Return [X, Y] of the center of cell containing provided text 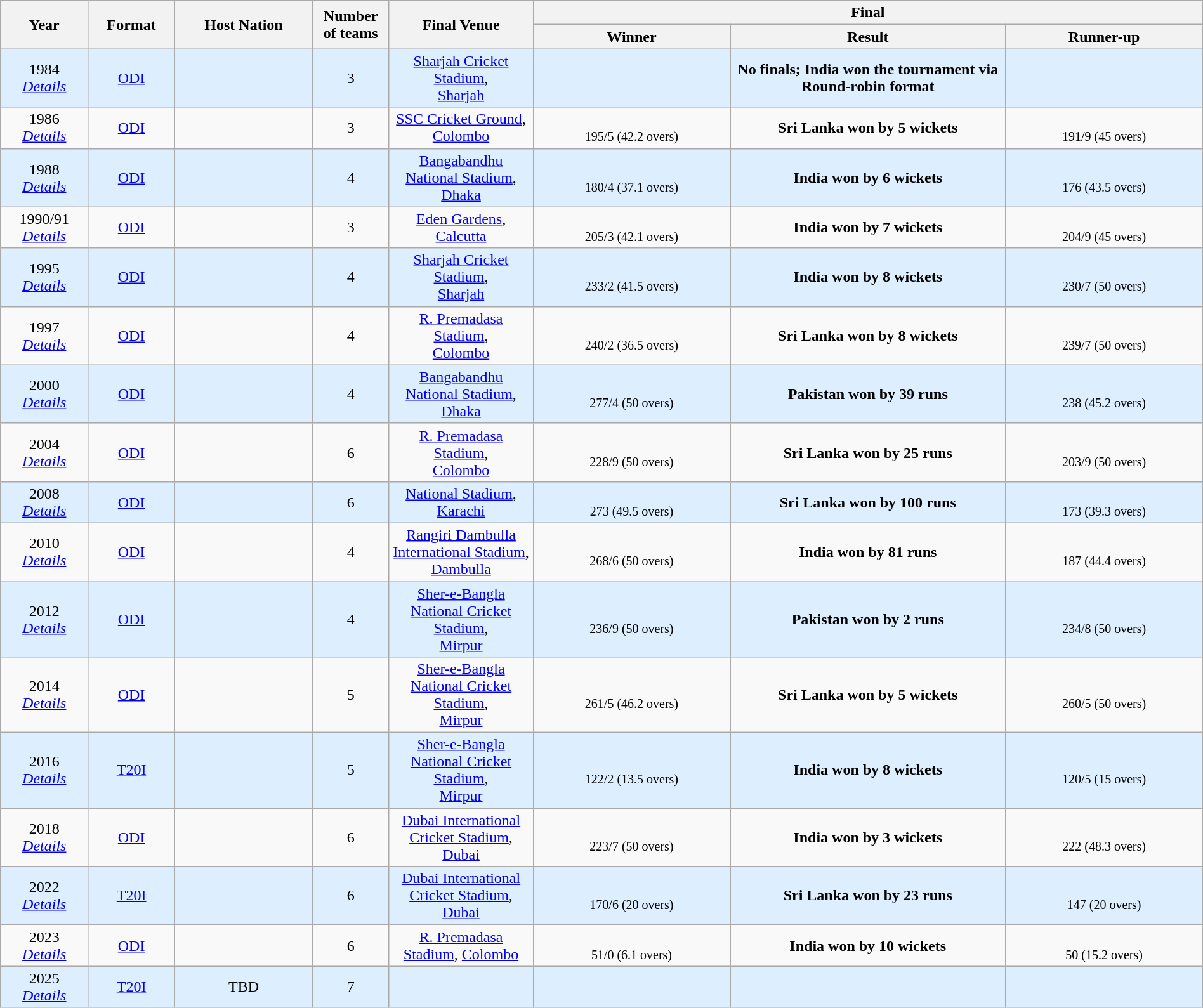
Year [44, 25]
277/4 (50 overs) [631, 394]
234/8 (50 overs) [1104, 619]
170/6 (20 overs) [631, 896]
Sri Lanka won by 8 wickets [868, 336]
195/5 (42.2 overs) [631, 128]
1986 Details [44, 128]
2022 Details [44, 896]
176 (43.5 overs) [1104, 178]
239/7 (50 overs) [1104, 336]
7 [351, 987]
India won by 81 runs [868, 552]
2004 Details [44, 452]
2025 Details [44, 987]
122/2 (13.5 overs) [631, 770]
Runner-up [1104, 37]
228/9 (50 overs) [631, 452]
National Stadium,Karachi [461, 502]
180/4 (37.1 overs) [631, 178]
SSC Cricket Ground,Colombo [461, 128]
203/9 (50 overs) [1104, 452]
2016 Details [44, 770]
120/5 (15 overs) [1104, 770]
Number of teams [351, 25]
2023 Details [44, 945]
50 (15.2 overs) [1104, 945]
Format [132, 25]
Result [868, 37]
2000 Details [44, 394]
1984 Details [44, 78]
273 (49.5 overs) [631, 502]
Pakistan won by 2 runs [868, 619]
191/9 (45 overs) [1104, 128]
173 (39.3 overs) [1104, 502]
51/0 (6.1 overs) [631, 945]
1990/91 Details [44, 227]
233/2 (41.5 overs) [631, 277]
Rangiri Dambulla International Stadium,Dambulla [461, 552]
No finals; India won the tournament via Round-robin format [868, 78]
1997 Details [44, 336]
223/7 (50 overs) [631, 837]
Sri Lanka won by 25 runs [868, 452]
India won by 3 wickets [868, 837]
Sri Lanka won by 100 runs [868, 502]
Eden Gardens,Calcutta [461, 227]
2010 Details [44, 552]
India won by 10 wickets [868, 945]
1988 Details [44, 178]
Host Nation [244, 25]
India won by 7 wickets [868, 227]
2008 Details [44, 502]
2014 Details [44, 695]
Dubai International Cricket Stadium, Dubai [461, 896]
Pakistan won by 39 runs [868, 394]
2012 Details [44, 619]
261/5 (46.2 overs) [631, 695]
2018 Details [44, 837]
230/7 (50 overs) [1104, 277]
187 (44.4 overs) [1104, 552]
TBD [244, 987]
238 (45.2 overs) [1104, 394]
236/9 (50 overs) [631, 619]
268/6 (50 overs) [631, 552]
147 (20 overs) [1104, 896]
204/9 (45 overs) [1104, 227]
Final [868, 13]
222 (48.3 overs) [1104, 837]
Dubai International Cricket Stadium,Dubai [461, 837]
240/2 (36.5 overs) [631, 336]
1995 Details [44, 277]
India won by 6 wickets [868, 178]
260/5 (50 overs) [1104, 695]
Sri Lanka won by 23 runs [868, 896]
Final Venue [461, 25]
R. Premadasa Stadium, Colombo [461, 945]
205/3 (42.1 overs) [631, 227]
Winner [631, 37]
